Determine the (x, y) coordinate at the center of the cell enclosing the given text.  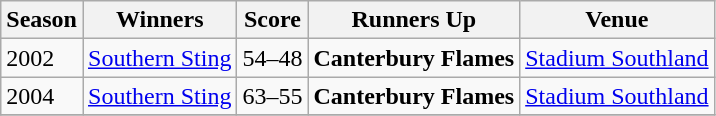
2004 (42, 96)
Winners (159, 20)
Season (42, 20)
2002 (42, 58)
Runners Up (414, 20)
54–48 (272, 58)
Score (272, 20)
Venue (617, 20)
63–55 (272, 96)
